Output the [x, y] coordinate of the center of the cell containing the given text.  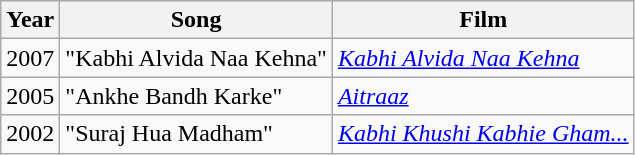
2005 [30, 96]
Song [196, 20]
Film [483, 20]
2007 [30, 58]
"Ankhe Bandh Karke" [196, 96]
Kabhi Alvida Naa Kehna [483, 58]
"Kabhi Alvida Naa Kehna" [196, 58]
Year [30, 20]
Kabhi Khushi Kabhie Gham... [483, 134]
"Suraj Hua Madham" [196, 134]
Aitraaz [483, 96]
2002 [30, 134]
